Identify which cell holds the provided text, then report its (X, Y) central coordinate. 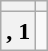
, 1 (18, 31)
